Search for the cell housing the specified text and yield its [x, y] center coordinate. 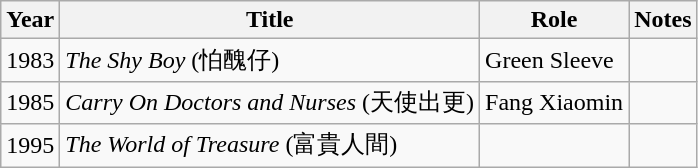
Notes [663, 20]
1995 [30, 146]
1985 [30, 102]
The World of Treasure (富貴人間) [270, 146]
Carry On Doctors and Nurses (天使出更) [270, 102]
Fang Xiaomin [554, 102]
Role [554, 20]
The Shy Boy (怕醜仔) [270, 60]
1983 [30, 60]
Year [30, 20]
Title [270, 20]
Green Sleeve [554, 60]
